For the text-containing cell, return its midpoint in [x, y] coordinate format. 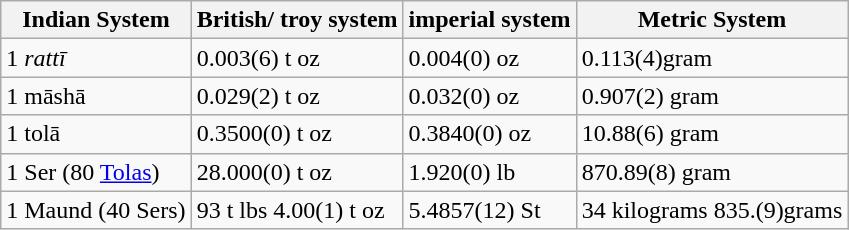
0.3840(0) oz [490, 134]
Metric System [712, 20]
93 t lbs 4.00(1) t oz [297, 210]
0.029(2) t oz [297, 96]
28.000(0) t oz [297, 172]
34 kilograms 835.(9)grams [712, 210]
1 māshā [96, 96]
5.4857(12) St [490, 210]
870.89(8) gram [712, 172]
10.88(6) gram [712, 134]
0.004(0) oz [490, 58]
British/ troy system [297, 20]
0.907(2) gram [712, 96]
0.032(0) oz [490, 96]
1.920(0) lb [490, 172]
0.003(6) t oz [297, 58]
0.3500(0) t oz [297, 134]
1 Maund (40 Sers) [96, 210]
1 rattī [96, 58]
imperial system [490, 20]
1 Ser (80 Tolas) [96, 172]
Indian System [96, 20]
0.113(4)gram [712, 58]
1 tolā [96, 134]
